Capture the cell that displays the provided text and extract its (x, y) central coordinate. 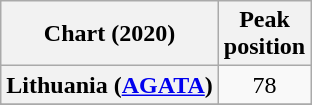
Chart (2020) (110, 34)
Peakposition (264, 34)
78 (264, 85)
Lithuania (AGATA) (110, 85)
